Scan for the cell matching the given text and deliver its (X, Y) coordinate at center. 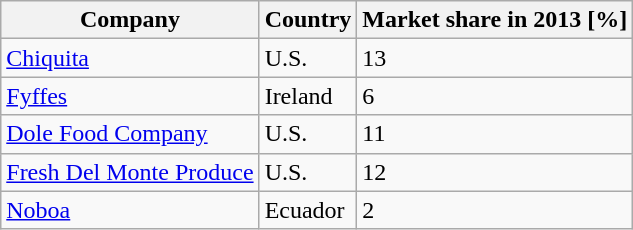
12 (495, 172)
Fyffes (130, 96)
Fresh Del Monte Produce (130, 172)
Dole Food Company (130, 134)
Market share in 2013 [%] (495, 20)
Company (130, 20)
Noboa (130, 210)
11 (495, 134)
6 (495, 96)
Country (308, 20)
13 (495, 58)
Ecuador (308, 210)
Chiquita (130, 58)
Ireland (308, 96)
2 (495, 210)
